Pinpoint the cell where the given text exists, returning its (x, y) midpoint coordinate. 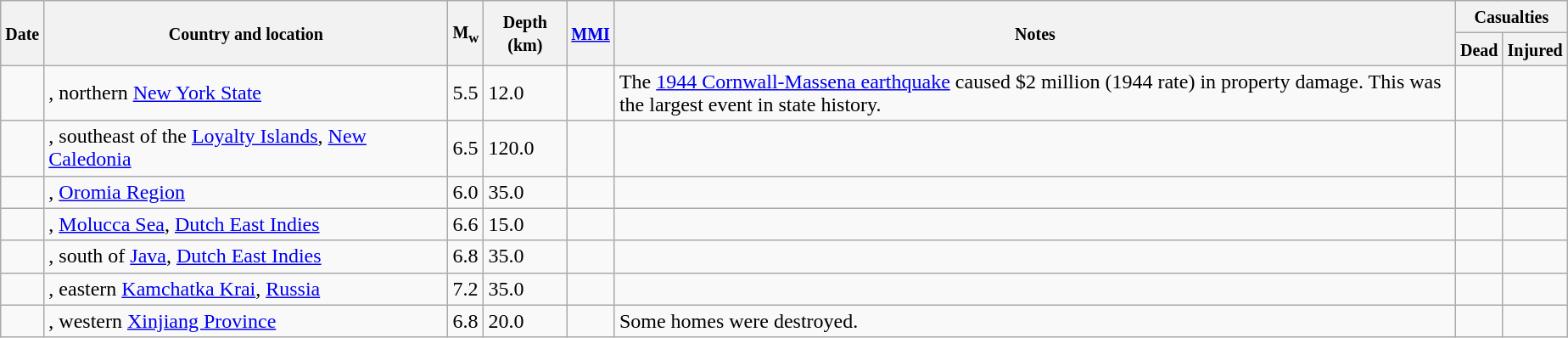
, eastern Kamchatka Krai, Russia (246, 289)
Casualties (1511, 17)
Some homes were destroyed. (1035, 321)
, south of Java, Dutch East Indies (246, 256)
, Oromia Region (246, 192)
20.0 (525, 321)
MMI (591, 33)
7.2 (466, 289)
Country and location (246, 33)
The 1944 Cornwall-Massena earthquake caused $2 million (1944 rate) in property damage. This was the largest event in state history. (1035, 93)
15.0 (525, 224)
, northern New York State (246, 93)
Injured (1535, 49)
Dead (1479, 49)
, western Xinjiang Province (246, 321)
120.0 (525, 148)
, Molucca Sea, Dutch East Indies (246, 224)
6.0 (466, 192)
, southeast of the Loyalty Islands, New Caledonia (246, 148)
12.0 (525, 93)
6.5 (466, 148)
Depth (km) (525, 33)
6.6 (466, 224)
Notes (1035, 33)
5.5 (466, 93)
Mw (466, 33)
Date (22, 33)
